Scan for the cell matching the given text and deliver its [X, Y] coordinate at center. 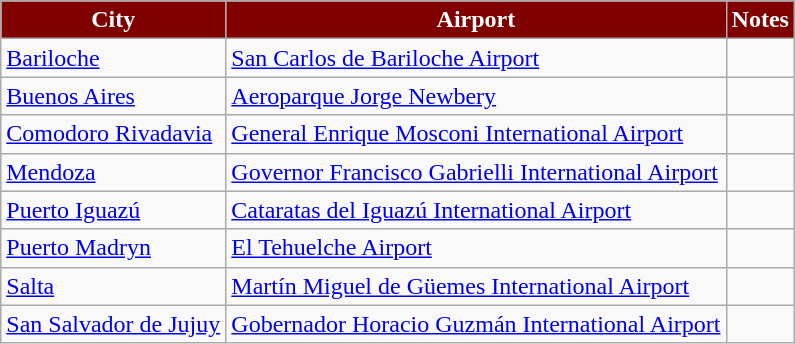
San Salvador de Jujuy [114, 324]
El Tehuelche Airport [476, 248]
Aeroparque Jorge Newbery [476, 96]
Governor Francisco Gabrielli International Airport [476, 172]
Notes [760, 20]
Puerto Iguazú [114, 210]
Bariloche [114, 58]
Gobernador Horacio Guzmán International Airport [476, 324]
Salta [114, 286]
Airport [476, 20]
Mendoza [114, 172]
Cataratas del Iguazú International Airport [476, 210]
Comodoro Rivadavia [114, 134]
General Enrique Mosconi International Airport [476, 134]
Martín Miguel de Güemes International Airport [476, 286]
City [114, 20]
San Carlos de Bariloche Airport [476, 58]
Puerto Madryn [114, 248]
Buenos Aires [114, 96]
